Identify which cell holds the provided text, then report its [x, y] central coordinate. 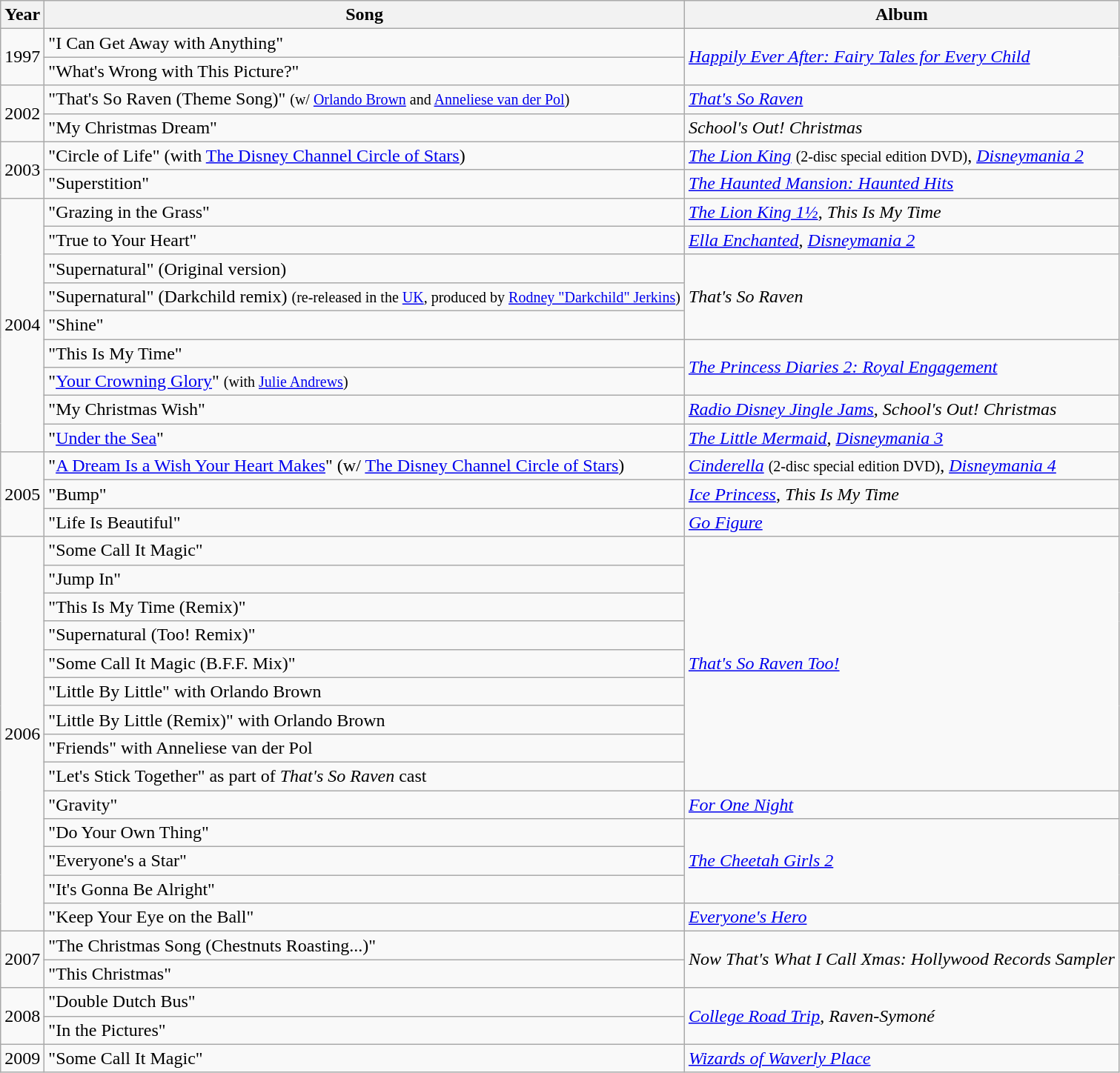
"Everyone's a Star" [365, 861]
Radio Disney Jingle Jams, School's Out! Christmas [901, 410]
Now That's What I Call Xmas: Hollywood Records Sampler [901, 960]
"Your Crowning Glory" (with Julie Andrews) [365, 382]
That's So Raven Too! [901, 664]
"Some Call It Magic (B.F.F. Mix)" [365, 663]
"Little By Little" with Orlando Brown [365, 691]
"Supernatural (Too! Remix)" [365, 635]
2006 [22, 734]
School's Out! Christmas [901, 127]
Ice Princess, This Is My Time [901, 494]
"Superstition" [365, 184]
For One Night [901, 804]
Everyone's Hero [901, 917]
"This Is My Time (Remix)" [365, 607]
"My Christmas Dream" [365, 127]
"Little By Little (Remix)" with Orlando Brown [365, 720]
"Double Dutch Bus" [365, 1002]
2002 [22, 113]
"That's So Raven (Theme Song)" (w/ Orlando Brown and Anneliese van der Pol) [365, 99]
"In the Pictures" [365, 1030]
"Gravity" [365, 804]
Year [22, 15]
"Jump In" [365, 579]
"Let's Stick Together" as part of That's So Raven cast [365, 776]
"Circle of Life" (with The Disney Channel Circle of Stars) [365, 156]
The Little Mermaid, Disneymania 3 [901, 438]
1997 [22, 57]
2007 [22, 960]
"I Can Get Away with Anything" [365, 43]
"Life Is Beautiful" [365, 522]
"My Christmas Wish" [365, 410]
2004 [22, 325]
"The Christmas Song (Chestnuts Roasting...)" [365, 946]
The Haunted Mansion: Haunted Hits [901, 184]
"Do Your Own Thing" [365, 833]
"Grazing in the Grass" [365, 212]
"This Is My Time" [365, 353]
The Princess Diaries 2: Royal Engagement [901, 368]
"Shine" [365, 325]
Song [365, 15]
"It's Gonna Be Alright" [365, 889]
2003 [22, 170]
2008 [22, 1016]
College Road Trip, Raven-Symoné [901, 1016]
The Lion King 1½, This Is My Time [901, 212]
2005 [22, 494]
Happily Ever After: Fairy Tales for Every Child [901, 57]
"Supernatural" (Darkchild remix) (re-released in the UK, produced by Rodney "Darkchild" Jerkins) [365, 296]
"A Dream Is a Wish Your Heart Makes" (w/ The Disney Channel Circle of Stars) [365, 466]
Go Figure [901, 522]
2009 [22, 1058]
"Keep Your Eye on the Ball" [365, 917]
"Friends" with Anneliese van der Pol [365, 748]
Album [901, 15]
"This Christmas" [365, 974]
The Cheetah Girls 2 [901, 861]
"Under the Sea" [365, 438]
The Lion King (2-disc special edition DVD), Disneymania 2 [901, 156]
Cinderella (2-disc special edition DVD), Disneymania 4 [901, 466]
"True to Your Heart" [365, 240]
"Bump" [365, 494]
Wizards of Waverly Place [901, 1058]
"What's Wrong with This Picture?" [365, 71]
Ella Enchanted, Disneymania 2 [901, 240]
"Supernatural" (Original version) [365, 268]
